Return [x, y] of the center of cell containing provided text 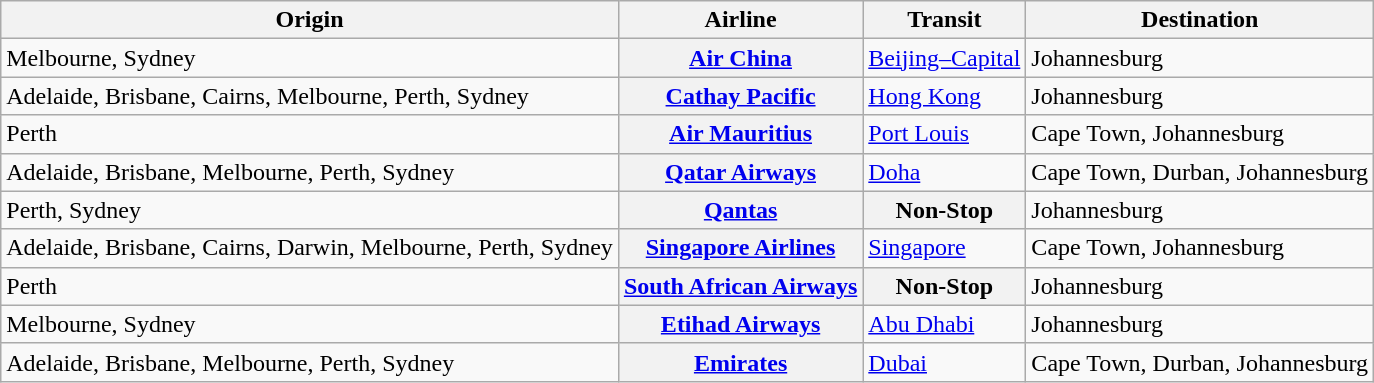
Qatar Airways [740, 172]
Airline [740, 20]
Beijing–Capital [944, 58]
Doha [944, 172]
Destination [1200, 20]
Port Louis [944, 134]
Abu Dhabi [944, 324]
Cathay Pacific [740, 96]
Hong Kong [944, 96]
Singapore [944, 248]
Dubai [944, 362]
Qantas [740, 210]
Air China [740, 58]
Perth, Sydney [310, 210]
Adelaide, Brisbane, Cairns, Darwin, Melbourne, Perth, Sydney [310, 248]
Air Mauritius [740, 134]
Transit [944, 20]
Emirates [740, 362]
Adelaide, Brisbane, Cairns, Melbourne, Perth, Sydney [310, 96]
Origin [310, 20]
Singapore Airlines [740, 248]
Etihad Airways [740, 324]
South African Airways [740, 286]
